Return (x, y) of the center of cell containing provided text 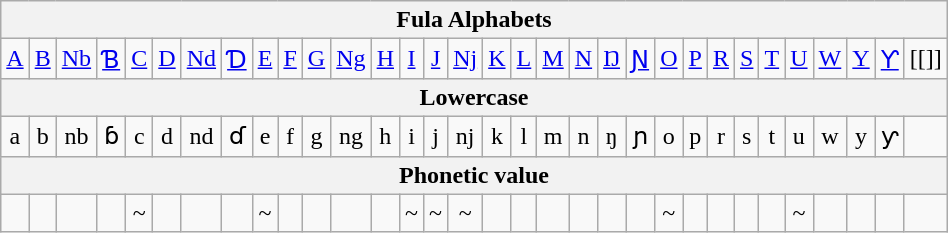
Ɲ (640, 59)
J (436, 59)
N (583, 59)
ƴ (890, 136)
f (290, 136)
c (140, 136)
Nb (76, 59)
Nj (466, 59)
g (316, 136)
F (290, 59)
e (265, 136)
A (15, 59)
M (553, 59)
y (861, 136)
T (772, 59)
m (553, 136)
O (669, 59)
h (385, 136)
D (167, 59)
B (42, 59)
Y (861, 59)
Ɗ (238, 59)
W (830, 59)
C (140, 59)
I (412, 59)
Lowercase (474, 97)
H (385, 59)
o (669, 136)
l (524, 136)
i (412, 136)
ɗ (238, 136)
Ng (351, 59)
t (772, 136)
Ƴ (890, 59)
k (497, 136)
Ɓ (112, 59)
L (524, 59)
w (830, 136)
ɓ (112, 136)
Ŋ (612, 59)
n (583, 136)
R (720, 59)
G (316, 59)
nd (201, 136)
nb (76, 136)
[[]] (926, 59)
u (799, 136)
K (497, 59)
P (695, 59)
ng (351, 136)
d (167, 136)
nj (466, 136)
r (720, 136)
ŋ (612, 136)
j (436, 136)
p (695, 136)
s (747, 136)
a (15, 136)
S (747, 59)
Fula Alphabets (474, 20)
Phonetic value (474, 175)
Nd (201, 59)
U (799, 59)
ɲ (640, 136)
b (42, 136)
E (265, 59)
